Provide the [x, y] coordinate of the cell's center where the given text is located.  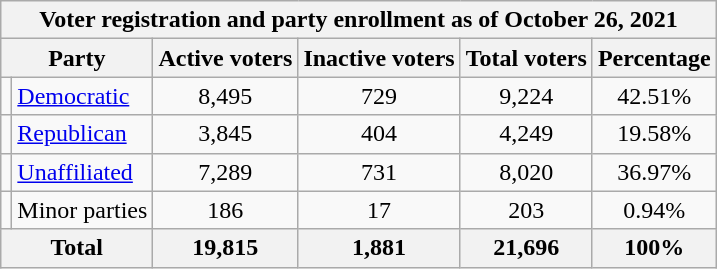
729 [379, 96]
Total voters [526, 58]
19.58% [654, 134]
Unaffiliated [82, 172]
Total [77, 248]
203 [526, 210]
100% [654, 248]
Republican [82, 134]
731 [379, 172]
36.97% [654, 172]
1,881 [379, 248]
17 [379, 210]
7,289 [226, 172]
42.51% [654, 96]
21,696 [526, 248]
186 [226, 210]
404 [379, 134]
4,249 [526, 134]
8,020 [526, 172]
Voter registration and party enrollment as of October 26, 2021 [359, 20]
Percentage [654, 58]
Inactive voters [379, 58]
0.94% [654, 210]
Minor parties [82, 210]
8,495 [226, 96]
19,815 [226, 248]
Democratic [82, 96]
Active voters [226, 58]
Party [77, 58]
9,224 [526, 96]
3,845 [226, 134]
